Locate the cell with the specified text and output its [x, y] center coordinate. 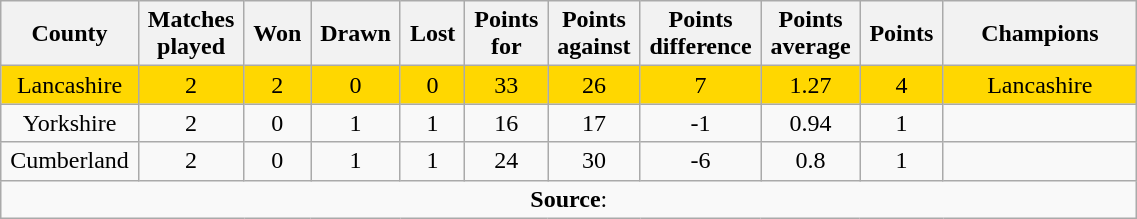
24 [506, 161]
Points for [506, 34]
Cumberland [70, 161]
16 [506, 123]
Champions [1040, 34]
Matches played [191, 34]
Lost [432, 34]
Yorkshire [70, 123]
0.8 [810, 161]
County [70, 34]
-6 [700, 161]
1.27 [810, 85]
26 [594, 85]
Source: [569, 199]
Drawn [356, 34]
17 [594, 123]
Points average [810, 34]
Points difference [700, 34]
Points against [594, 34]
Points [902, 34]
7 [700, 85]
30 [594, 161]
0.94 [810, 123]
33 [506, 85]
4 [902, 85]
-1 [700, 123]
Won [278, 34]
